Capture the cell that displays the provided text and extract its (X, Y) central coordinate. 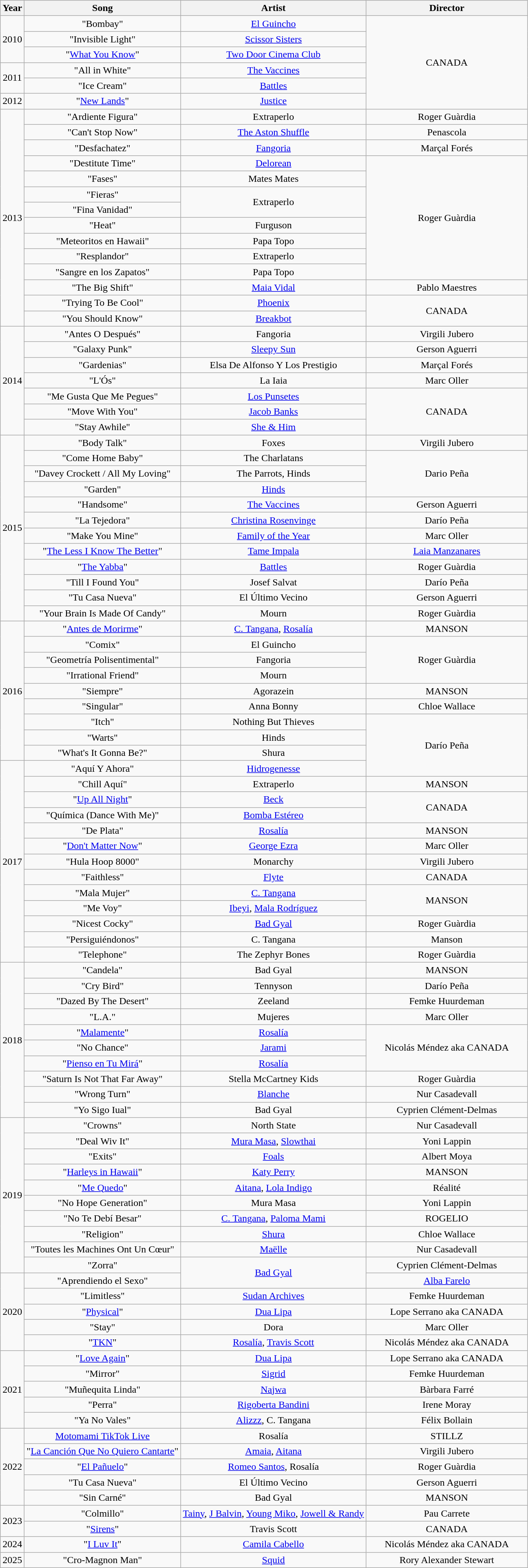
"Me Gusta Que Me Pegues" (103, 396)
2017 (12, 862)
"Move With You" (103, 411)
"Handsome" (103, 505)
"Up All Night" (103, 799)
"Antes de Morirme" (103, 629)
"El Pañuelo" (103, 1467)
"All in White" (103, 70)
Josef Salvat (273, 582)
C. Tangana, Rosalía (273, 629)
Rigoberta Bandini (273, 1405)
Tame Impala (273, 551)
Artist (273, 8)
"Aquí Y Ahora" (103, 769)
"New Lands" (103, 101)
"Make You Mine" (103, 536)
"L'Ós" (103, 380)
Furguson (273, 225)
"Warts" (103, 738)
Tainy, J Balvin, Young Miko, Jowell & Randy (273, 1513)
"Invisible Light" (103, 39)
Irene Moray (447, 1405)
"Ardiente Figura" (103, 117)
Song (103, 8)
Romeo Santos, Rosalía (273, 1467)
"Love Again" (103, 1358)
Pablo Maestres (447, 287)
Sigrid (273, 1374)
2011 (12, 78)
"Sirens" (103, 1529)
"Galaxy Punk" (103, 349)
2022 (12, 1466)
Nothing But Thieves (273, 722)
"The Less I Know The Better" (103, 551)
"Toutes les Machines Ont Un Cœur" (103, 1250)
"Harleys in Hawaii" (103, 1172)
Travis Scott (273, 1529)
Mates Mates (273, 179)
Amaia, Aitana (273, 1451)
George Ezra (273, 846)
2012 (12, 101)
Alizzz, C. Tangana (273, 1420)
Albert Moya (447, 1156)
"Mirror" (103, 1374)
Scissor Sisters (273, 39)
"Fases" (103, 179)
Bomba Estéreo (273, 815)
"Saturn Is Not That Far Away" (103, 1079)
2016 (12, 691)
"Muñequita Linda" (103, 1389)
"Stay" (103, 1327)
"Cro-Magnon Man" (103, 1560)
"Stay Awhile" (103, 427)
"What You Know" (103, 55)
Year (12, 8)
"Wrong Turn" (103, 1094)
2019 (12, 1195)
"Ice Cream" (103, 86)
"La Tejedora" (103, 520)
"Can't Stop Now" (103, 132)
Maëlle (273, 1250)
She & Him (273, 427)
"TKN" (103, 1343)
"Destitute Time" (103, 163)
Dario Peña (447, 474)
"Pienso en Tu Mirá" (103, 1063)
Jacob Banks (273, 411)
Manson (447, 939)
Blanche (273, 1094)
"De Plata" (103, 830)
"Fieras" (103, 194)
2018 (12, 1040)
"I Luv It" (103, 1544)
The Charlatans (273, 458)
"Me Quedo" (103, 1188)
Penascola (447, 132)
"Meteoritos en Hawaii" (103, 241)
"Yo Sigo Iual" (103, 1110)
C. Tangana, Paloma Mami (273, 1219)
"What's It Gonna Be?" (103, 753)
"No Te Debí Besar" (103, 1219)
"Garden" (103, 489)
"Bombay" (103, 24)
"Malamente" (103, 1032)
Christina Rosenvinge (273, 520)
"Cry Bird" (103, 986)
2014 (12, 380)
Bàrbara Farré (447, 1389)
"Geometría Polisentimental" (103, 660)
Najwa (273, 1389)
"No Chance" (103, 1048)
Dora (273, 1327)
Maia Vidal (273, 287)
Sleepy Sun (273, 349)
"L.A." (103, 1017)
Mujeres (273, 1017)
Tennyson (273, 986)
"Limitless" (103, 1296)
"Nicest Cocky" (103, 923)
"Deal Wiv It" (103, 1141)
2021 (12, 1389)
ROGELIO (447, 1219)
North State (273, 1125)
The Zephyr Bones (273, 955)
"Your Brain Is Made Of Candy" (103, 613)
"Sangre en los Zapatos" (103, 272)
Katy Perry (273, 1172)
"Perra" (103, 1405)
Laia Manzanares (447, 551)
2023 (12, 1521)
Motomami TikTok Live (103, 1435)
2013 (12, 218)
Los Punsetes (273, 396)
Foxes (273, 442)
STILLZ (447, 1435)
Breakbot (273, 318)
Two Door Cinema Club (273, 55)
Flyte (273, 877)
"Sin Carné" (103, 1498)
"The Big Shift" (103, 287)
"Don't Matter Now" (103, 846)
"Chill Aquí" (103, 784)
Hidrogenesse (273, 769)
2010 (12, 39)
Anna Bonny (273, 707)
"Physical" (103, 1312)
Elsa De Alfonso Y Los Prestigio (273, 365)
"Davey Crockett / All My Loving" (103, 474)
Beck (273, 799)
Aitana, Lola Indigo (273, 1188)
Pau Carrete (447, 1513)
"Siempre" (103, 691)
Alba Farelo (447, 1281)
Squid (273, 1560)
"Religion" (103, 1234)
"Itch" (103, 722)
"Gardenias" (103, 365)
"Fina Vanidad" (103, 210)
Rosalía, Travis Scott (273, 1343)
"Colmillo" (103, 1513)
Sudan Archives (273, 1296)
Justice (273, 101)
"Trying To Be Cool" (103, 303)
Camila Cabello (273, 1544)
"Singular" (103, 707)
"Irrational Friend" (103, 675)
"Body Talk" (103, 442)
The Aston Shuffle (273, 132)
2025 (12, 1560)
Foals (273, 1156)
Phoenix (273, 303)
"Crowns" (103, 1125)
"Ya No Vales" (103, 1420)
"Me Voy" (103, 908)
"Desfachatez" (103, 148)
2015 (12, 528)
"Mala Mujer" (103, 892)
"Persiguiéndonos" (103, 939)
"The Yabba" (103, 567)
"Dazed By The Desert" (103, 1001)
2020 (12, 1312)
"Faithless" (103, 877)
"Telephone" (103, 955)
Director (447, 8)
Jarami (273, 1048)
"Aprendiendo el Sexo" (103, 1281)
Monarchy (273, 861)
Agorazein (273, 691)
2024 (12, 1544)
"Come Home Baby" (103, 458)
La Iaia (273, 380)
"You Should Know" (103, 318)
Zeeland (273, 1001)
Mura Masa, Slowthai (273, 1141)
Rory Alexander Stewart (447, 1560)
"Zorra" (103, 1265)
Réalité (447, 1188)
"La Canción Que No Quiero Cantarte" (103, 1451)
Félix Bollain (447, 1420)
"Química (Dance With Me)" (103, 815)
"Candela" (103, 970)
The Parrots, Hinds (273, 474)
Mura Masa (273, 1203)
"Exits" (103, 1156)
Family of the Year (273, 536)
"Heat" (103, 225)
Stella McCartney Kids (273, 1079)
"Till I Found You" (103, 582)
"Resplandor" (103, 256)
"Antes O Después" (103, 334)
Ibeyi, Mala Rodríguez (273, 908)
"Hula Hoop 8000" (103, 861)
"No Hope Generation" (103, 1203)
"Comix" (103, 644)
Delorean (273, 163)
